Identify which cell holds the provided text, then report its [x, y] central coordinate. 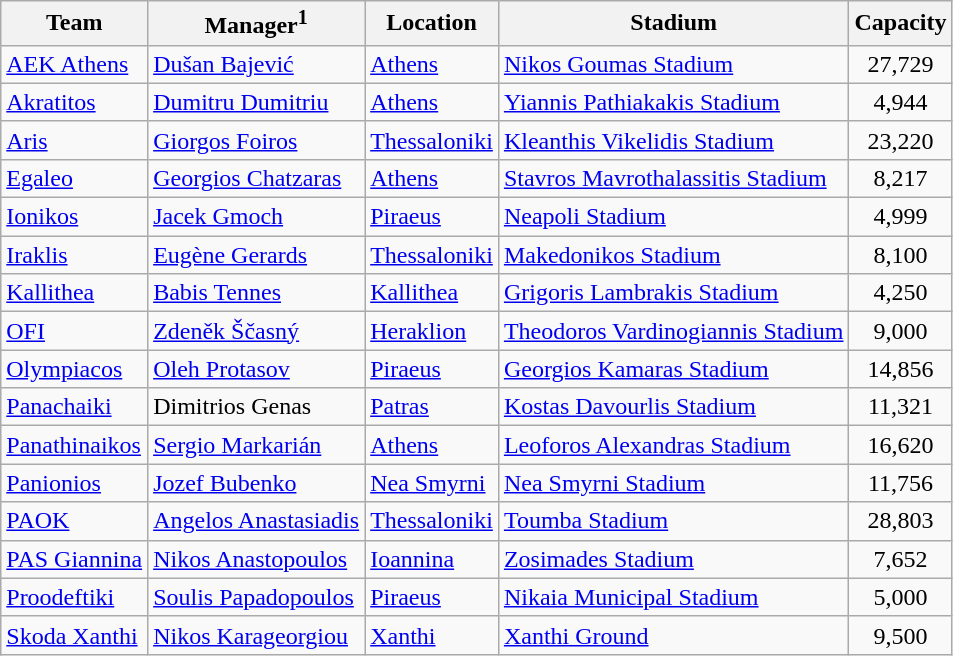
OFI [74, 331]
Georgios Kamaras Stadium [674, 369]
28,803 [900, 521]
Nikos Karageorgiou [256, 635]
Xanthi Ground [674, 635]
Proodeftiki [74, 597]
Skoda Xanthi [74, 635]
Olympiacos [74, 369]
Nea Smyrni Stadium [674, 483]
Xanthi [432, 635]
Nea Smyrni [432, 483]
7,652 [900, 559]
Angelos Anastasiadis [256, 521]
Manager1 [256, 24]
Panathinaikos [74, 445]
AEK Athens [74, 64]
Patras [432, 407]
Location [432, 24]
27,729 [900, 64]
Jacek Gmoch [256, 217]
Heraklion [432, 331]
Dimitrios Genas [256, 407]
Stadium [674, 24]
8,100 [900, 255]
9,500 [900, 635]
Giorgos Foiros [256, 140]
PAS Giannina [74, 559]
Georgios Chatzaras [256, 178]
Nikaia Municipal Stadium [674, 597]
Panachaiki [74, 407]
Nikos Goumas Stadium [674, 64]
Iraklis [74, 255]
4,999 [900, 217]
Sergio Markarián [256, 445]
9,000 [900, 331]
5,000 [900, 597]
23,220 [900, 140]
Oleh Protasov [256, 369]
4,944 [900, 102]
PAOK [74, 521]
Stavros Mavrothalassitis Stadium [674, 178]
8,217 [900, 178]
Ionikos [74, 217]
Aris [74, 140]
Makedonikos Stadium [674, 255]
Yiannis Pathiakakis Stadium [674, 102]
16,620 [900, 445]
4,250 [900, 293]
Toumba Stadium [674, 521]
Eugène Gerards [256, 255]
Ioannina [432, 559]
Nikos Anastopoulos [256, 559]
Kleanthis Vikelidis Stadium [674, 140]
Egaleo [74, 178]
Dušan Bajević [256, 64]
Theodoros Vardinogiannis Stadium [674, 331]
Dumitru Dumitriu [256, 102]
Zosimades Stadium [674, 559]
Soulis Papadopoulos [256, 597]
Neapoli Stadium [674, 217]
Zdeněk Ščasný [256, 331]
11,321 [900, 407]
14,856 [900, 369]
Grigoris Lambrakis Stadium [674, 293]
Leoforos Alexandras Stadium [674, 445]
11,756 [900, 483]
Akratitos [74, 102]
Babis Tennes [256, 293]
Jozef Bubenko [256, 483]
Panionios [74, 483]
Kostas Davourlis Stadium [674, 407]
Team [74, 24]
Capacity [900, 24]
